Detect which cell encompasses the target text, then output its (x, y) center coordinate. 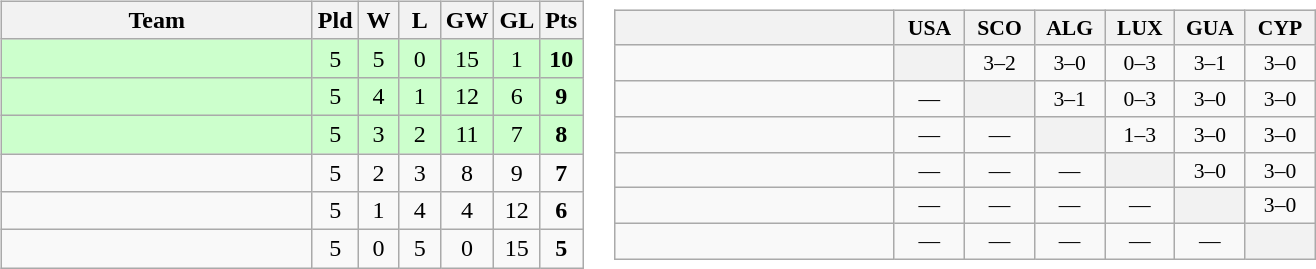
1–3 (1140, 135)
GUA (1210, 28)
CYP (1280, 28)
10 (562, 58)
GL (517, 20)
L (420, 20)
Pld (335, 20)
LUX (1140, 28)
GW (467, 20)
ALG (1070, 28)
USA (929, 28)
3–2 (999, 63)
SCO (999, 28)
11 (467, 134)
Pts (562, 20)
W (378, 20)
Team (156, 20)
